Extract the [x, y] coordinate from the center of the cell holding the provided text.  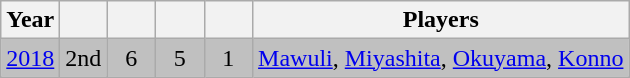
Year [30, 20]
2nd [84, 58]
6 [132, 58]
1 [228, 58]
Players [441, 20]
5 [180, 58]
Mawuli, Miyashita, Okuyama, Konno [441, 58]
2018 [30, 58]
